Determine the (x, y) coordinate at the center of the cell enclosing the given text.  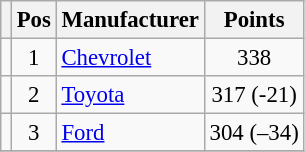
Manufacturer (130, 20)
304 (–34) (254, 133)
Pos (34, 20)
Points (254, 20)
Toyota (130, 95)
Ford (130, 133)
317 (-21) (254, 95)
2 (34, 95)
338 (254, 58)
Chevrolet (130, 58)
3 (34, 133)
1 (34, 58)
